Return the [X, Y] coordinate for the center point of the cell that contains the specified text.  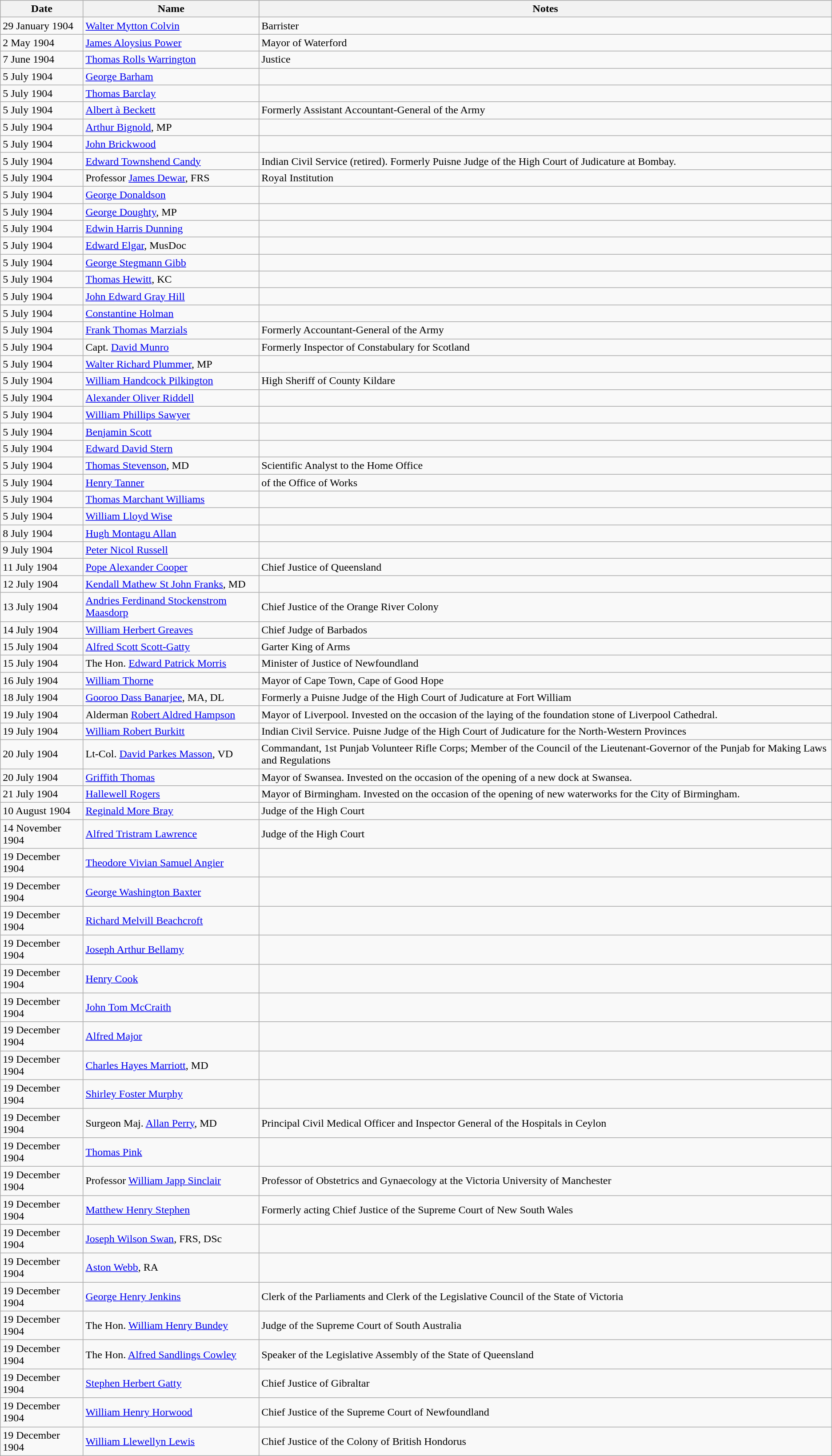
William Llewellyn Lewis [171, 1441]
Edward David Stern [171, 448]
Stephen Herbert Gatty [171, 1383]
Alderman Robert Aldred Hampson [171, 714]
The Hon. Edward Patrick Morris [171, 664]
The Hon. Alfred Sandlings Cowley [171, 1355]
Professor of Obstetrics and Gynaecology at the Victoria University of Manchester [546, 1180]
Aston Webb, RA [171, 1268]
Mayor of Waterford [546, 43]
Joseph Arthur Bellamy [171, 949]
Mayor of Liverpool. Invested on the occasion of the laying of the foundation stone of Liverpool Cathedral. [546, 714]
Hallewell Rogers [171, 794]
Constantine Holman [171, 313]
James Aloysius Power [171, 43]
Professor William Japp Sinclair [171, 1180]
Thomas Hewitt, KC [171, 280]
George Henry Jenkins [171, 1297]
Albert à Beckett [171, 110]
10 August 1904 [42, 811]
William Phillips Sawyer [171, 415]
Thomas Rolls Warrington [171, 60]
Reginald More Bray [171, 811]
Andries Ferdinand Stockenstrom Maasdorp [171, 607]
Joseph Wilson Swan, FRS, DSc [171, 1239]
High Sheriff of County Kildare [546, 381]
12 July 1904 [42, 584]
John Tom McCraith [171, 1007]
Indian Civil Service. Puisne Judge of the High Court of Judicature for the North-Western Provinces [546, 731]
Henry Cook [171, 979]
Hugh Montagu Allan [171, 533]
Thomas Marchant Williams [171, 500]
Edwin Harris Dunning [171, 229]
Formerly Inspector of Constabulary for Scotland [546, 347]
Alfred Major [171, 1036]
2 May 1904 [42, 43]
Walter Richard Plummer, MP [171, 364]
Thomas Pink [171, 1152]
of the Office of Works [546, 482]
Scientific Analyst to the Home Office [546, 465]
Henry Tanner [171, 482]
Alfred Tristram Lawrence [171, 834]
Lt-Col. David Parkes Masson, VD [171, 754]
18 July 1904 [42, 697]
8 July 1904 [42, 533]
Indian Civil Service (retired). Formerly Puisne Judge of the High Court of Judicature at Bombay. [546, 161]
Formerly a Puisne Judge of the High Court of Judicature at Fort William [546, 697]
14 November 1904 [42, 834]
Professor James Dewar, FRS [171, 178]
George Doughty, MP [171, 212]
Mayor of Swansea. Invested on the occasion of the opening of a new dock at Swansea. [546, 777]
William Herbert Greaves [171, 630]
Chief Judge of Barbados [546, 630]
Matthew Henry Stephen [171, 1210]
Formerly acting Chief Justice of the Supreme Court of New South Wales [546, 1210]
Notes [546, 9]
William Henry Horwood [171, 1412]
Kendall Mathew St John Franks, MD [171, 584]
Walter Mytton Colvin [171, 26]
Name [171, 9]
Chief Justice of the Orange River Colony [546, 607]
George Donaldson [171, 195]
Frank Thomas Marzials [171, 330]
Capt. David Munro [171, 347]
16 July 1904 [42, 680]
Commandant, 1st Punjab Volunteer Rifle Corps; Member of the Council of the Lieutenant-Governor of the Punjab for Making Laws and Regulations [546, 754]
Formerly Assistant Accountant-General of the Army [546, 110]
George Barham [171, 76]
Pope Alexander Cooper [171, 567]
Theodore Vivian Samuel Angier [171, 863]
Principal Civil Medical Officer and Inspector General of the Hospitals in Ceylon [546, 1123]
Surgeon Maj. Allan Perry, MD [171, 1123]
Edward Townshend Candy [171, 161]
11 July 1904 [42, 567]
Shirley Foster Murphy [171, 1094]
Mayor of Birmingham. Invested on the occasion of the opening of new waterworks for the City of Birmingham. [546, 794]
Clerk of the Parliaments and Clerk of the Legislative Council of the State of Victoria [546, 1297]
Royal Institution [546, 178]
7 June 1904 [42, 60]
Justice [546, 60]
William Thorne [171, 680]
Peter Nicol Russell [171, 550]
Speaker of the Legislative Assembly of the State of Queensland [546, 1355]
Minister of Justice of Newfoundland [546, 664]
Mayor of Cape Town, Cape of Good Hope [546, 680]
9 July 1904 [42, 550]
14 July 1904 [42, 630]
Thomas Stevenson, MD [171, 465]
The Hon. William Henry Bundey [171, 1325]
William Handcock Pilkington [171, 381]
Chief Justice of the Supreme Court of Newfoundland [546, 1412]
Barrister [546, 26]
Richard Melvill Beachcroft [171, 921]
13 July 1904 [42, 607]
Alexander Oliver Riddell [171, 398]
Griffith Thomas [171, 777]
Chief Justice of the Colony of British Hondorus [546, 1441]
John Edward Gray Hill [171, 296]
Chief Justice of Queensland [546, 567]
21 July 1904 [42, 794]
Charles Hayes Marriott, MD [171, 1065]
Formerly Accountant-General of the Army [546, 330]
William Robert Burkitt [171, 731]
Benjamin Scott [171, 432]
Gooroo Dass Banarjee, MA, DL [171, 697]
John Brickwood [171, 144]
Chief Justice of Gibraltar [546, 1383]
Edward Elgar, MusDoc [171, 246]
Thomas Barclay [171, 93]
Date [42, 9]
Arthur Bignold, MP [171, 127]
Judge of the Supreme Court of South Australia [546, 1325]
George Washington Baxter [171, 892]
George Stegmann Gibb [171, 263]
William Lloyd Wise [171, 516]
Garter King of Arms [546, 647]
29 January 1904 [42, 26]
Alfred Scott Scott-Gatty [171, 647]
